Capture the cell that displays the provided text and extract its (x, y) central coordinate. 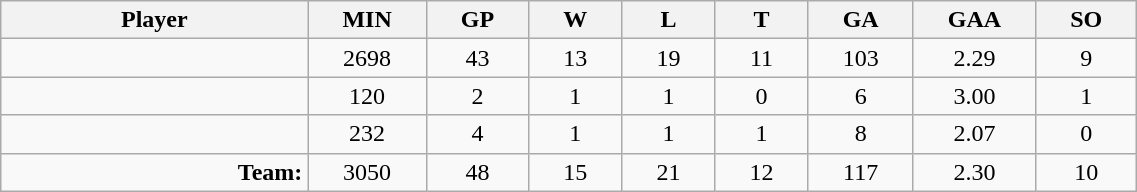
3.00 (974, 96)
10 (1086, 172)
MIN (367, 20)
12 (762, 172)
4 (477, 134)
W (576, 20)
103 (860, 58)
2.30 (974, 172)
SO (1086, 20)
13 (576, 58)
21 (668, 172)
15 (576, 172)
232 (367, 134)
T (762, 20)
11 (762, 58)
Player (154, 20)
6 (860, 96)
2.07 (974, 134)
3050 (367, 172)
48 (477, 172)
GAA (974, 20)
GP (477, 20)
9 (1086, 58)
8 (860, 134)
L (668, 20)
117 (860, 172)
19 (668, 58)
2698 (367, 58)
120 (367, 96)
Team: (154, 172)
2.29 (974, 58)
2 (477, 96)
GA (860, 20)
43 (477, 58)
